Search for the cell housing the specified text and yield its (X, Y) center coordinate. 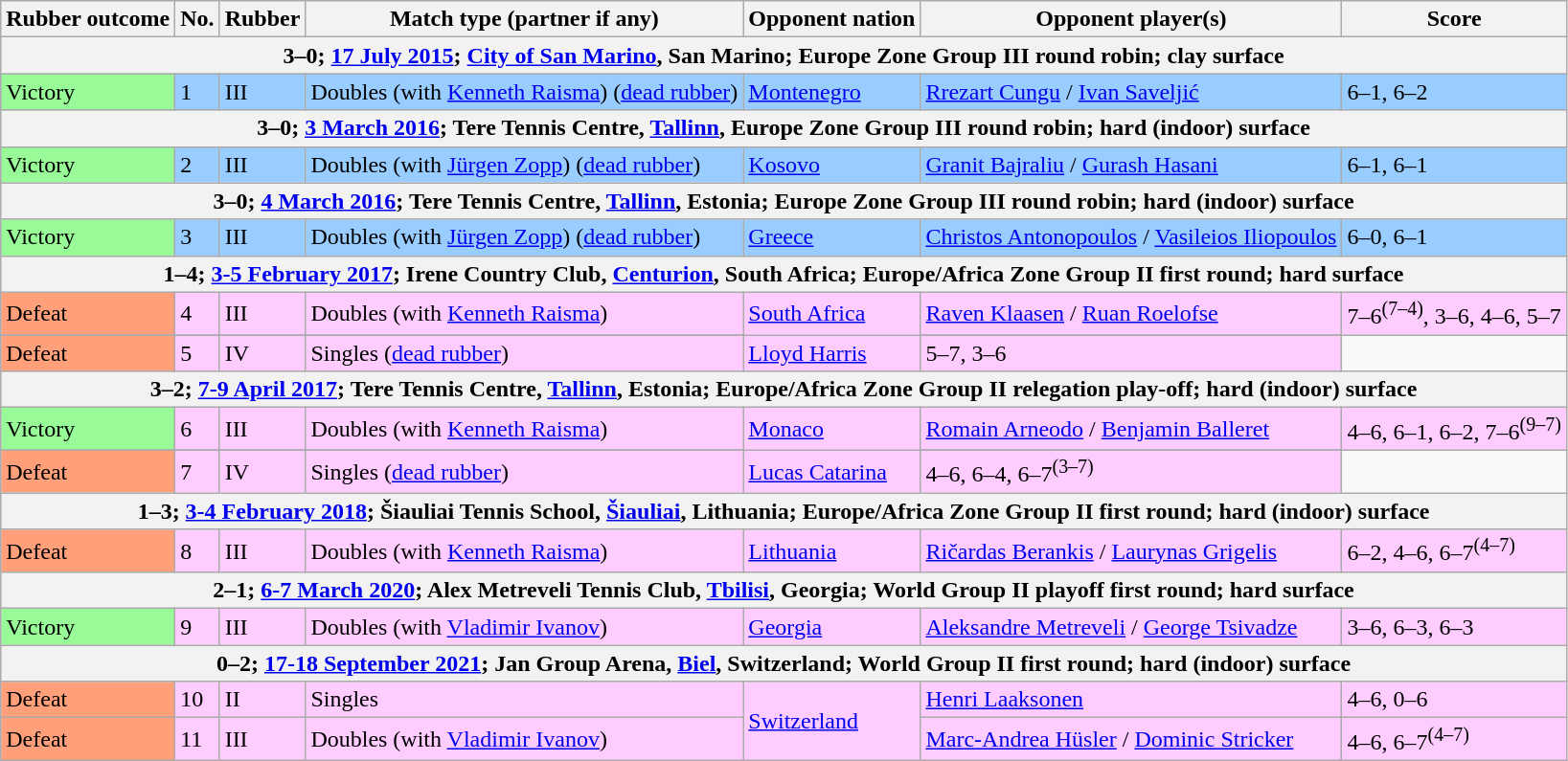
2 (197, 165)
Christos Antonopoulos / Vasileios Iliopoulos (1131, 237)
Ričardas Berankis / Laurynas Grigelis (1131, 551)
1 (197, 92)
Kosovo (831, 165)
6–0, 6–1 (1454, 237)
Singles (525, 700)
1–4; 3-5 February 2017; Irene Country Club, Centurion, South Africa; Europe/Africa Zone Group II first round; hard surface (784, 274)
Rubber (262, 19)
1–3; 3-4 February 2018; Šiauliai Tennis School, Šiauliai, Lithuania; Europe/Africa Zone Group II first round; hard (indoor) surface (784, 511)
6–1, 6–1 (1454, 165)
6–2, 4–6, 6–7(4–7) (1454, 551)
4–6, 0–6 (1454, 700)
7 (197, 471)
4–6, 6–7(4–7) (1454, 739)
10 (197, 700)
4 (197, 314)
3–0; 3 March 2016; Tere Tennis Centre, Tallinn, Europe Zone Group III round robin; hard (indoor) surface (784, 128)
Doubles (with Kenneth Raisma) (dead rubber) (525, 92)
4–6, 6–4, 6–7(3–7) (1131, 471)
3–0; 17 July 2015; City of San Marino, San Marino; Europe Zone Group III round robin; clay surface (784, 56)
Montenegro (831, 92)
5 (197, 353)
Granit Bajraliu / Gurash Hasani (1131, 165)
Marc-Andrea Hüsler / Dominic Stricker (1131, 739)
Raven Klaasen / Ruan Roelofse (1131, 314)
Romain Arneodo / Benjamin Balleret (1131, 429)
Rrezart Cungu / Ivan Saveljić (1131, 92)
0–2; 17-18 September 2021; Jan Group Arena, Biel, Switzerland; World Group II first round; hard (indoor) surface (784, 663)
6–1, 6–2 (1454, 92)
Monaco (831, 429)
9 (197, 627)
3–2; 7-9 April 2017; Tere Tennis Centre, Tallinn, Estonia; Europe/Africa Zone Group II relegation play-off; hard (indoor) surface (784, 390)
11 (197, 739)
II (262, 700)
2–1; 6-7 March 2020; Alex Metreveli Tennis Club, Tbilisi, Georgia; World Group II playoff first round; hard surface (784, 591)
Match type (partner if any) (525, 19)
Opponent nation (831, 19)
Lloyd Harris (831, 353)
4–6, 6–1, 6–2, 7–6(9–7) (1454, 429)
3–6, 6–3, 6–3 (1454, 627)
7–6(7–4), 3–6, 4–6, 5–7 (1454, 314)
No. (197, 19)
Switzerland (831, 722)
Greece (831, 237)
Lucas Catarina (831, 471)
Rubber outcome (88, 19)
South Africa (831, 314)
8 (197, 551)
Opponent player(s) (1131, 19)
Aleksandre Metreveli / George Tsivadze (1131, 627)
6 (197, 429)
3 (197, 237)
Score (1454, 19)
Lithuania (831, 551)
Henri Laaksonen (1131, 700)
3–0; 4 March 2016; Tere Tennis Centre, Tallinn, Estonia; Europe Zone Group III round robin; hard (indoor) surface (784, 201)
Georgia (831, 627)
5–7, 3–6 (1131, 353)
